Find where the given text appears and provide that cell's center as (X, Y) coordinate. 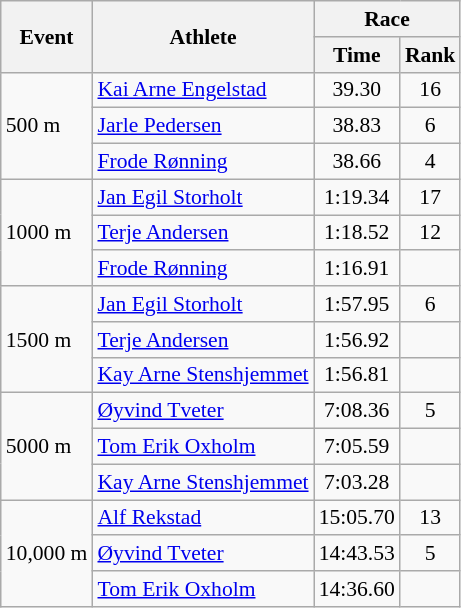
5000 m (47, 446)
10,000 m (47, 554)
7:08.36 (357, 411)
15:05.70 (357, 518)
13 (430, 518)
Time (357, 55)
4 (430, 162)
Event (47, 36)
7:05.59 (357, 447)
Alf Rekstad (202, 518)
38.66 (357, 162)
14:36.60 (357, 589)
500 m (47, 126)
1:56.81 (357, 375)
Athlete (202, 36)
39.30 (357, 90)
14:43.53 (357, 554)
1:56.92 (357, 340)
1:19.34 (357, 197)
1:57.95 (357, 304)
17 (430, 197)
Race (388, 19)
1000 m (47, 232)
1:18.52 (357, 233)
16 (430, 90)
1:16.91 (357, 269)
1500 m (47, 340)
7:03.28 (357, 482)
Kai Arne Engelstad (202, 90)
12 (430, 233)
Rank (430, 55)
38.83 (357, 126)
Jarle Pedersen (202, 126)
